Return the [X, Y] coordinate for the center point of the cell that contains the specified text.  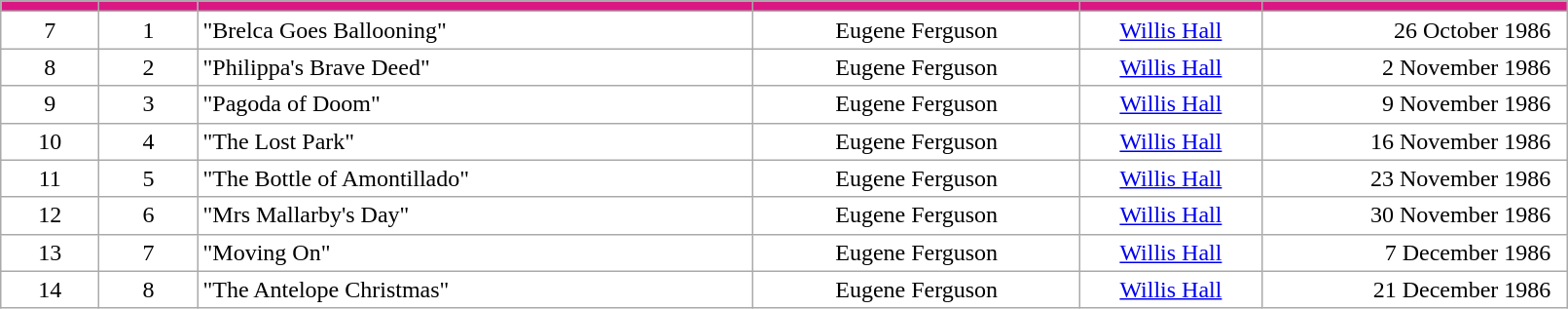
2 [148, 67]
16 November 1986 [1415, 141]
"Brelca Goes Ballooning" [475, 30]
23 November 1986 [1415, 178]
14 [51, 290]
2 November 1986 [1415, 67]
9 November 1986 [1415, 104]
"The Antelope Christmas" [475, 290]
4 [148, 141]
21 December 1986 [1415, 290]
10 [51, 141]
12 [51, 215]
"Mrs Mallarby's Day" [475, 215]
"Moving On" [475, 252]
1 [148, 30]
13 [51, 252]
11 [51, 178]
5 [148, 178]
"The Bottle of Amontillado" [475, 178]
6 [148, 215]
9 [51, 104]
30 November 1986 [1415, 215]
3 [148, 104]
7 December 1986 [1415, 252]
"Pagoda of Doom" [475, 104]
"The Lost Park" [475, 141]
"Philippa's Brave Deed" [475, 67]
26 October 1986 [1415, 30]
